Scan for the cell matching the given text and deliver its [X, Y] coordinate at center. 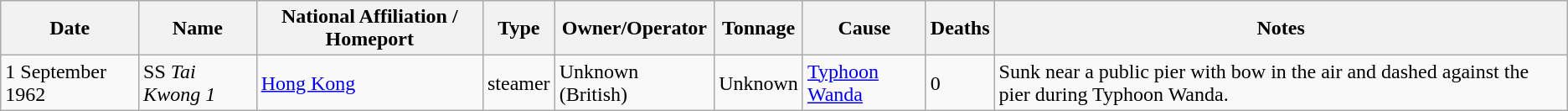
Tonnage [759, 29]
Typhoon Wanda [864, 82]
Hong Kong [369, 82]
Unknown (British) [635, 82]
SS Tai Kwong 1 [198, 82]
0 [960, 82]
National Affiliation / Homeport [369, 29]
steamer [518, 82]
Type [518, 29]
Cause [864, 29]
Sunk near a public pier with bow in the air and dashed against the pier during Typhoon Wanda. [1281, 82]
Deaths [960, 29]
1 September 1962 [70, 82]
Date [70, 29]
Notes [1281, 29]
Unknown [759, 82]
Name [198, 29]
Owner/Operator [635, 29]
